Provide the [X, Y] coordinate of the cell's center where the given text is located.  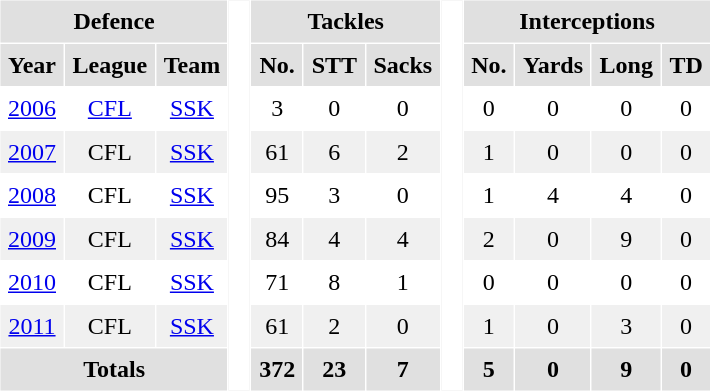
Defence [114, 21]
2011 [32, 326]
23 [334, 369]
STT [334, 65]
TD [686, 65]
Team [192, 65]
Tackles [346, 21]
Yards [554, 65]
Long [626, 65]
8 [334, 283]
2008 [32, 195]
71 [278, 283]
Sacks [403, 65]
2006 [32, 109]
95 [278, 195]
5 [489, 369]
6 [334, 152]
Totals [114, 369]
84 [278, 239]
2009 [32, 239]
7 [403, 369]
2007 [32, 152]
372 [278, 369]
League [110, 65]
2010 [32, 283]
Year [32, 65]
